Search for the cell housing the specified text and yield its (X, Y) center coordinate. 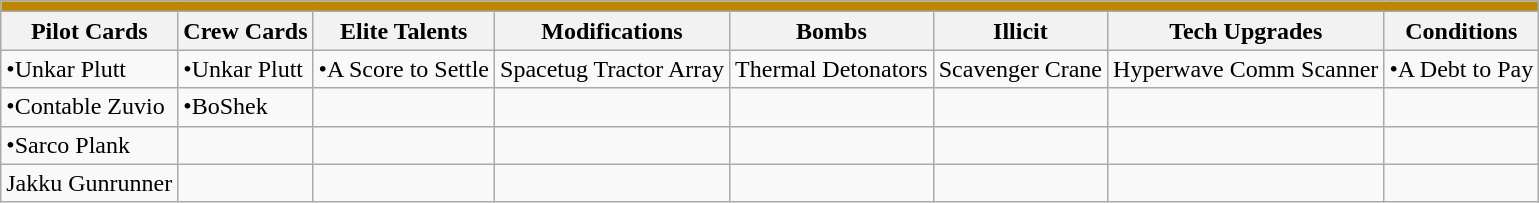
Pilot Cards (90, 31)
Thermal Detonators (832, 69)
•Contable Zuvio (90, 107)
Hyperwave Comm Scanner (1246, 69)
Elite Talents (404, 31)
•A Score to Settle (404, 69)
Scavenger Crane (1020, 69)
Spacetug Tractor Array (612, 69)
Jakku Gunrunner (90, 183)
•BoShek (246, 107)
Bombs (832, 31)
Modifications (612, 31)
Conditions (1462, 31)
•A Debt to Pay (1462, 69)
Illicit (1020, 31)
Crew Cards (246, 31)
•Sarco Plank (90, 145)
Tech Upgrades (1246, 31)
